Locate the cell with the specified text and output its (X, Y) center coordinate. 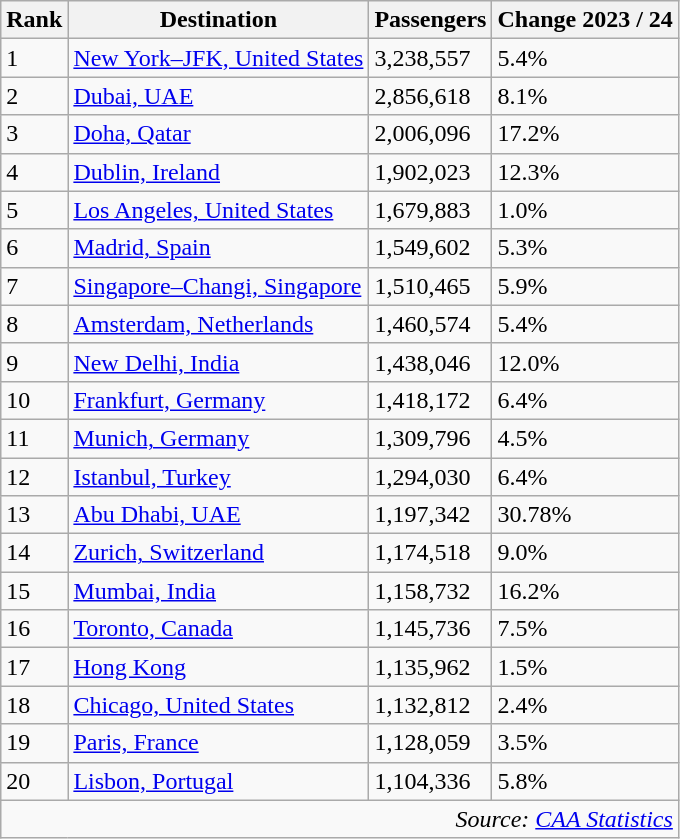
Zurich, Switzerland (218, 553)
Chicago, United States (218, 705)
1,549,602 (430, 248)
2,006,096 (430, 134)
Istanbul, Turkey (218, 477)
2 (34, 96)
20 (34, 781)
30.78% (585, 515)
1,132,812 (430, 705)
15 (34, 591)
1,679,883 (430, 210)
Passengers (430, 20)
3 (34, 134)
1,104,336 (430, 781)
1 (34, 58)
Amsterdam, Netherlands (218, 324)
18 (34, 705)
Dubai, UAE (218, 96)
12.0% (585, 362)
19 (34, 743)
5.9% (585, 286)
13 (34, 515)
1,438,046 (430, 362)
1,294,030 (430, 477)
1,418,172 (430, 400)
1,174,518 (430, 553)
Munich, Germany (218, 438)
5.3% (585, 248)
2,856,618 (430, 96)
Doha, Qatar (218, 134)
8 (34, 324)
16.2% (585, 591)
5 (34, 210)
Frankfurt, Germany (218, 400)
6 (34, 248)
Lisbon, Portugal (218, 781)
8.1% (585, 96)
Source: CAA Statistics (340, 819)
Abu Dhabi, UAE (218, 515)
1,158,732 (430, 591)
Paris, France (218, 743)
1,135,962 (430, 667)
12 (34, 477)
Change 2023 / 24 (585, 20)
1,902,023 (430, 172)
1,460,574 (430, 324)
17.2% (585, 134)
10 (34, 400)
1,197,342 (430, 515)
11 (34, 438)
Hong Kong (218, 667)
4.5% (585, 438)
9.0% (585, 553)
1.0% (585, 210)
Toronto, Canada (218, 629)
12.3% (585, 172)
1,145,736 (430, 629)
3,238,557 (430, 58)
14 (34, 553)
16 (34, 629)
4 (34, 172)
Rank (34, 20)
New York–JFK, United States (218, 58)
17 (34, 667)
3.5% (585, 743)
Destination (218, 20)
9 (34, 362)
1,309,796 (430, 438)
5.8% (585, 781)
Dublin, Ireland (218, 172)
Singapore–Changi, Singapore (218, 286)
2.4% (585, 705)
Mumbai, India (218, 591)
7.5% (585, 629)
Madrid, Spain (218, 248)
New Delhi, India (218, 362)
1,128,059 (430, 743)
1,510,465 (430, 286)
7 (34, 286)
1.5% (585, 667)
Los Angeles, United States (218, 210)
